Pinpoint the cell where the given text exists, returning its (x, y) midpoint coordinate. 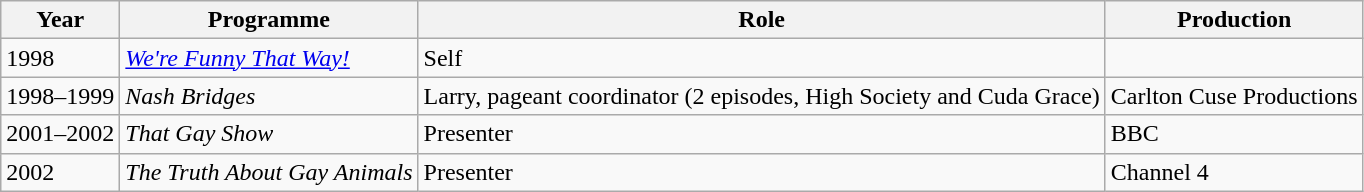
Year (60, 20)
Channel 4 (1234, 172)
2002 (60, 172)
The Truth About Gay Animals (269, 172)
Nash Bridges (269, 96)
1998–1999 (60, 96)
Role (762, 20)
Larry, pageant coordinator (2 episodes, High Society and Cuda Grace) (762, 96)
BBC (1234, 134)
2001–2002 (60, 134)
1998 (60, 58)
Carlton Cuse Productions (1234, 96)
We're Funny That Way! (269, 58)
Production (1234, 20)
That Gay Show (269, 134)
Self (762, 58)
Programme (269, 20)
